From the cell containing the given text, extract its center point as (X, Y) coordinate. 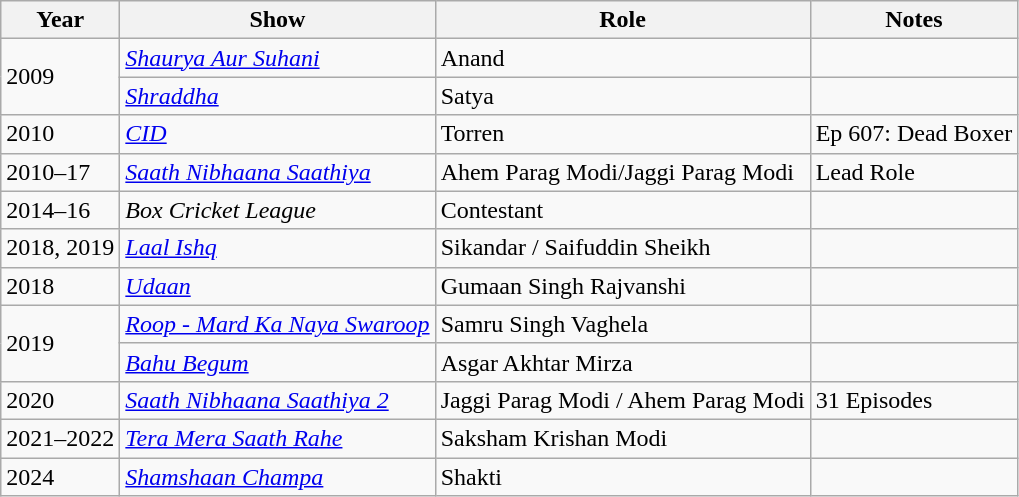
Contestant (622, 210)
Ep 607: Dead Boxer (914, 134)
Ahem Parag Modi/Jaggi Parag Modi (622, 172)
Torren (622, 134)
Shakti (622, 477)
2019 (60, 343)
2018, 2019 (60, 248)
Show (278, 20)
Role (622, 20)
2024 (60, 477)
Shaurya Aur Suhani (278, 58)
Lead Role (914, 172)
Gumaan Singh Rajvanshi (622, 286)
Shraddha (278, 96)
Jaggi Parag Modi / Ahem Parag Modi (622, 400)
Box Cricket League (278, 210)
Asgar Akhtar Mirza (622, 362)
Satya (622, 96)
2021–2022 (60, 438)
2020 (60, 400)
Saath Nibhaana Saathiya 2 (278, 400)
Tera Mera Saath Rahe (278, 438)
Roop - Mard Ka Naya Swaroop (278, 324)
Laal Ishq (278, 248)
Samru Singh Vaghela (622, 324)
2009 (60, 77)
Bahu Begum (278, 362)
2018 (60, 286)
2014–16 (60, 210)
Anand (622, 58)
Saath Nibhaana Saathiya (278, 172)
Saksham Krishan Modi (622, 438)
Notes (914, 20)
2010–17 (60, 172)
Sikandar / Saifuddin Sheikh (622, 248)
Year (60, 20)
CID (278, 134)
2010 (60, 134)
31 Episodes (914, 400)
Shamshaan Champa (278, 477)
Udaan (278, 286)
